Identify which cell holds the provided text, then report its (x, y) central coordinate. 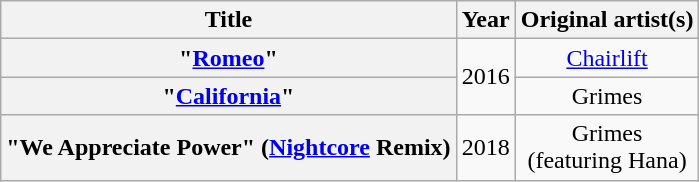
"We Appreciate Power" (Nightcore Remix) (228, 148)
2018 (486, 148)
Grimes (607, 96)
Year (486, 20)
"California" (228, 96)
Original artist(s) (607, 20)
Grimes(featuring Hana) (607, 148)
Title (228, 20)
2016 (486, 77)
Chairlift (607, 58)
"Romeo" (228, 58)
